Detect which cell encompasses the target text, then output its (X, Y) center coordinate. 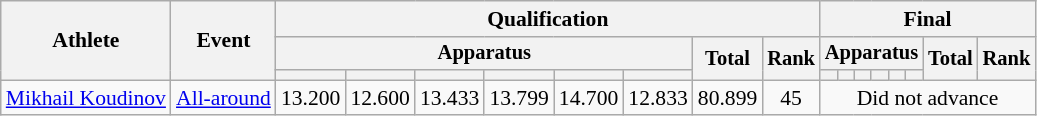
Qualification (548, 19)
Mikhail Koudinov (86, 98)
13.200 (310, 98)
Did not advance (928, 98)
80.899 (728, 98)
All-around (224, 98)
Event (224, 40)
13.433 (450, 98)
Final (928, 19)
Athlete (86, 40)
12.833 (658, 98)
45 (791, 98)
14.700 (588, 98)
12.600 (380, 98)
13.799 (518, 98)
